Scan for the cell matching the given text and deliver its (X, Y) coordinate at center. 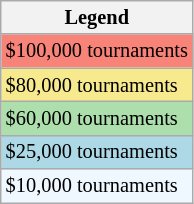
$60,000 tournaments (97, 118)
$100,000 tournaments (97, 51)
$25,000 tournaments (97, 152)
$10,000 tournaments (97, 186)
$80,000 tournaments (97, 85)
Legend (97, 17)
